Search for the cell housing the specified text and yield its (X, Y) center coordinate. 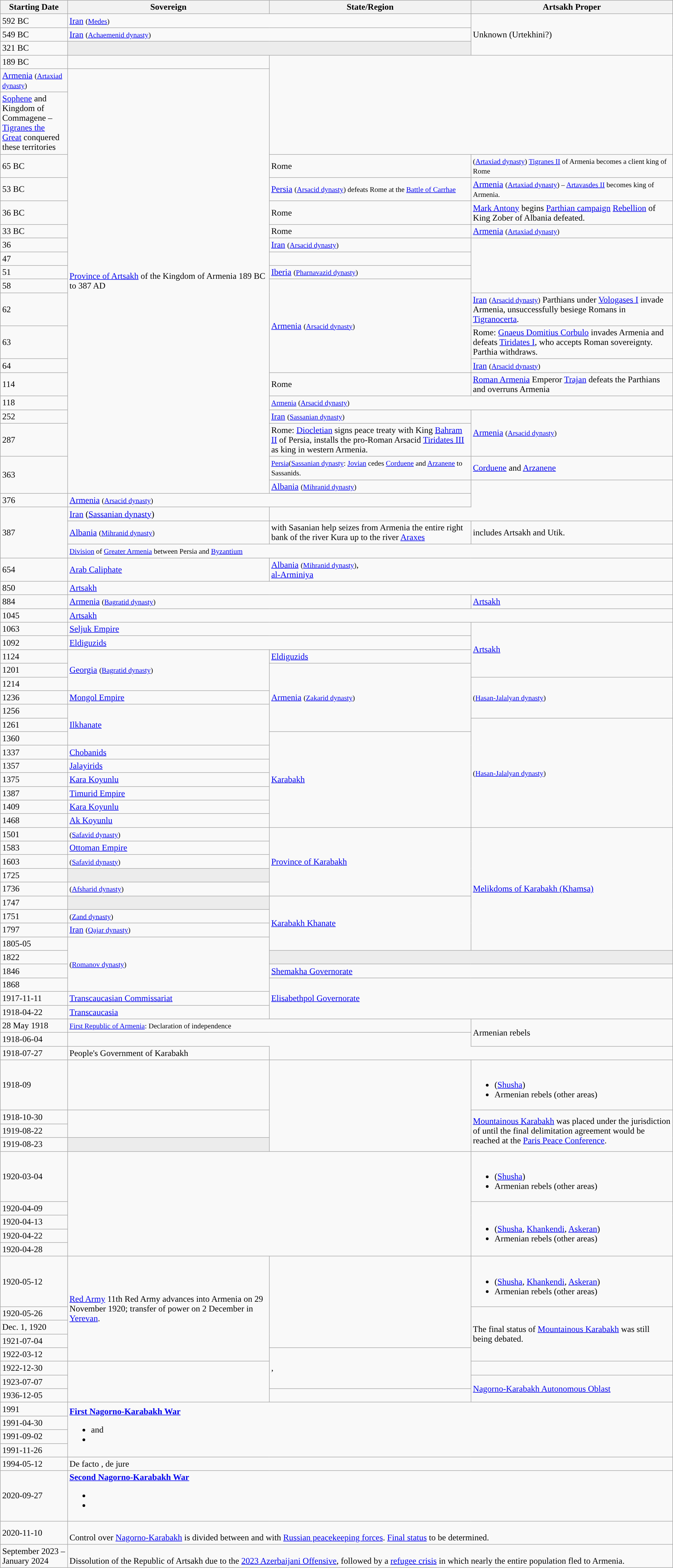
1920-04-28 (34, 1249)
includes Artsakh and Utik. (572, 532)
Armenian rebels (572, 1033)
(Romanov dynasty) (168, 964)
252 (34, 416)
1261 (34, 725)
Karabakh Khanate (370, 923)
Ak Koyunlu (168, 821)
Rome: Diocletian signs peace treaty with King Bahram II of Persia, installs the pro-Roman Arsacid Tiridates III as king in western Armenia. (370, 440)
Rome: Gnaeus Domitius Corbulo invades Armenia and defeats Tiridates I, who accepts Roman sovereignty. Parthia withdraws. (572, 342)
1360 (34, 738)
1920-05-12 (34, 1281)
De facto , de jure (370, 1464)
Jalayirids (168, 766)
850 (34, 588)
1751 (34, 916)
1991-09-02 (34, 1436)
1387 (34, 793)
1920-04-13 (34, 1222)
Shemakha Governorate (471, 971)
Seljuk Empire (269, 629)
Red Army 11th Red Army advances into Armenia on 29 November 1920; transfer of power on 2 December in Yerevan. (168, 1309)
Dec. 1, 1920 (34, 1327)
1918-07-27 (34, 1053)
549 BC (34, 34)
(Artaxiad dynasty) Tigranes II of Armenia becomes a client king of Rome (572, 166)
Ottoman Empire (168, 848)
1923-07-07 (34, 1382)
Unknown (Urtekhini?) (572, 34)
Second Nagorno-Karabakh War (370, 1496)
36 (34, 245)
33 BC (34, 231)
Division of Greater Armenia between Persia and Byzantium (370, 551)
Iran (Qajar dynasty) (168, 930)
65 BC (34, 166)
Nagorno-Karabakh Autonomous Oblast (572, 1389)
1092 (34, 643)
Mountainous Karabakh was placed under the jurisdiction of until the final delimitation agreement would be reached at the Paris Peace Conference. (572, 1131)
Armenia (Artaxiad dynasty) – Artavasdes II becomes king of Armenia. (572, 189)
654 (34, 569)
Persia(Sassanian dynasty: Jovian cedes Corduene and Arzanene to Sassanids. (370, 468)
First Nagorno-Karabakh War and (370, 1430)
1805-05 (34, 944)
Starting Date (34, 7)
Artsakh Proper (572, 7)
118 (34, 403)
28 May 1918 (34, 1026)
Iran (Achaemenid dynasty) (269, 34)
Sophene and Kingdom of Commagene – Tigranes the Great conquered these territories (34, 123)
2020-09-27 (34, 1496)
1919-08-23 (34, 1144)
(Afsharid dynasty) (168, 889)
Province of Artsakh of the Kingdom of Armenia 189 BC to 387 AD (168, 281)
884 (34, 602)
1822 (34, 957)
1918-09 (34, 1085)
Karabakh (370, 779)
287 (34, 440)
1797 (34, 930)
Corduene and Arzanene (572, 468)
People's Government of Karabakh (168, 1053)
1868 (34, 984)
1991-04-30 (34, 1423)
1936-12-05 (34, 1396)
1124 (34, 656)
Armenia (Bagratid dynasty) (269, 602)
1917-11-11 (34, 998)
Control over Nagorno-Karabakh is divided between and with Russian peacekeeping forces. Final status to be determined. (370, 1533)
Mongol Empire (168, 697)
1337 (34, 752)
1991-11-26 (34, 1450)
1501 (34, 834)
2020-11-10 (34, 1533)
1922-03-12 (34, 1355)
Iran (Medes) (269, 21)
State/Region (370, 7)
1357 (34, 766)
1236 (34, 697)
321 BC (34, 48)
, (370, 1368)
114 (34, 384)
1375 (34, 779)
1918-10-30 (34, 1117)
1468 (34, 821)
1725 (34, 875)
1919-08-22 (34, 1131)
Timurid Empire (168, 793)
1922-12-30 (34, 1368)
Mark Antony begins Parthian campaign Rebellion of King Zober of Albania defeated. (572, 213)
63 (34, 342)
47 (34, 258)
Arab Caliphate (168, 569)
Iran (Arsacid dynasty) Parthians under Vologases I invade Armenia, unsuccessfully besiege Romans in Tigranocerta. (572, 309)
1920-04-09 (34, 1208)
Sovereign (168, 7)
51 (34, 272)
Ilkhanate (168, 725)
Province of Karabakh (370, 862)
387 (34, 532)
58 (34, 286)
64 (34, 366)
Roman Armenia Emperor Trajan defeats the Parthians and overruns Armenia (572, 384)
The final status of Mountainous Karabakh was still being debated. (572, 1334)
592 BC (34, 21)
1846 (34, 971)
1991 (34, 1409)
1603 (34, 862)
1409 (34, 807)
Chobanids (168, 752)
1994-05-12 (34, 1464)
1920-05-26 (34, 1313)
Elisabethpol Governorate (471, 998)
1045 (34, 615)
Transcaucasian Commissariat (168, 998)
1921-07-04 (34, 1341)
Albania (Mihranid dynasty),al-Arminiya (471, 569)
1736 (34, 889)
with Sasanian help seizes from Armenia the entire right bank of the river Kura up to the river Araxes (370, 532)
363 (34, 475)
September 2023 – January 2024 (34, 1556)
1214 (34, 684)
1201 (34, 670)
376 (34, 500)
1583 (34, 848)
1747 (34, 903)
(Zand dynasty) (168, 916)
Persia (Arsacid dynasty) defeats Rome at the Battle of Carrhae (370, 189)
1063 (34, 629)
62 (34, 309)
1920-03-04 (34, 1176)
Transcaucasia (168, 1012)
Iberia (Pharnavazid dynasty) (370, 272)
53 BC (34, 189)
36 BC (34, 213)
189 BC (34, 62)
First Republic of Armenia: Declaration of independence (269, 1026)
1256 (34, 711)
Armenia (Zakarid dynasty) (370, 697)
1920-04-22 (34, 1236)
1918-04-22 (34, 1012)
1918-06-04 (34, 1039)
Georgia (Bagratid dynasty) (168, 670)
Melikdoms of Karabakh (Khamsa) (572, 889)
